For the text-containing cell, return its midpoint in [x, y] coordinate format. 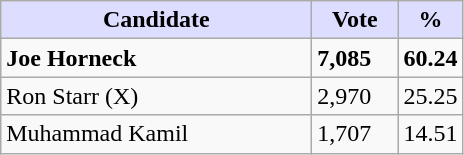
2,970 [355, 96]
14.51 [430, 134]
7,085 [355, 58]
60.24 [430, 58]
Vote [355, 20]
Joe Horneck [156, 58]
1,707 [355, 134]
Candidate [156, 20]
25.25 [430, 96]
Ron Starr (X) [156, 96]
% [430, 20]
Muhammad Kamil [156, 134]
